Scan for the cell matching the given text and deliver its [x, y] coordinate at center. 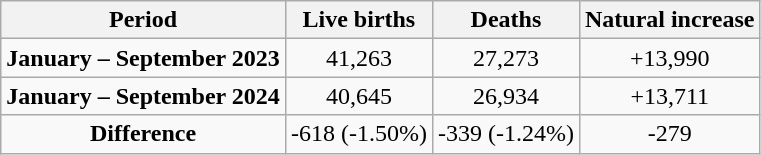
40,645 [358, 96]
Difference [144, 134]
-339 (-1.24%) [506, 134]
41,263 [358, 58]
-618 (-1.50%) [358, 134]
+13,990 [670, 58]
Deaths [506, 20]
27,273 [506, 58]
Natural increase [670, 20]
January – September 2024 [144, 96]
26,934 [506, 96]
-279 [670, 134]
Period [144, 20]
January – September 2023 [144, 58]
Live births [358, 20]
+13,711 [670, 96]
